Return the [x, y] coordinate for the center point of the cell that contains the specified text.  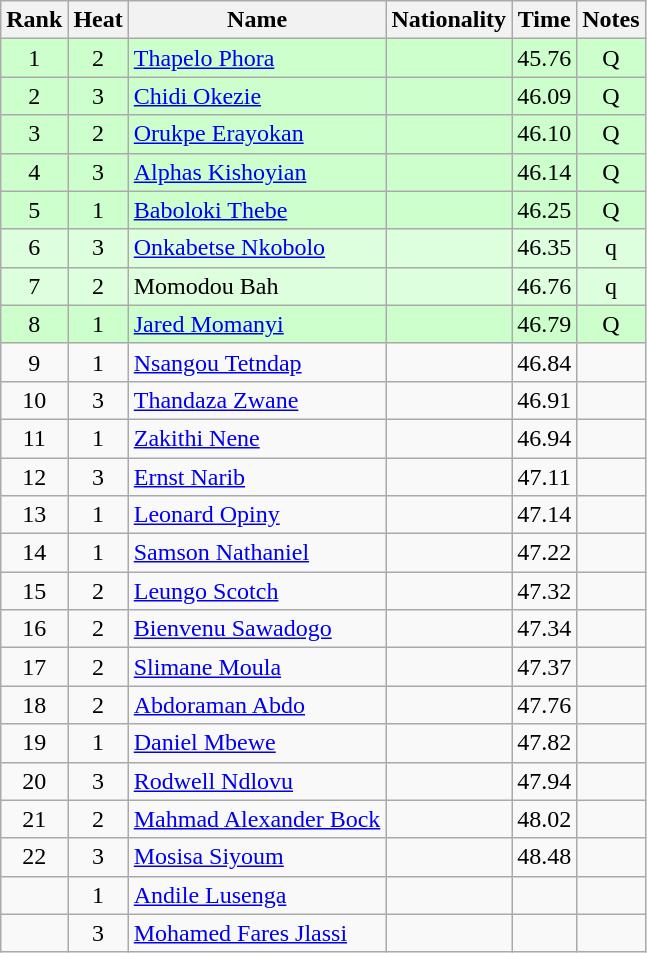
9 [34, 362]
46.79 [544, 324]
4 [34, 172]
Samson Nathaniel [257, 553]
11 [34, 438]
Slimane Moula [257, 667]
19 [34, 743]
Mohamed Fares Jlassi [257, 933]
Rodwell Ndlovu [257, 781]
Nationality [449, 20]
Heat [98, 20]
Mahmad Alexander Bock [257, 819]
15 [34, 591]
46.09 [544, 96]
17 [34, 667]
48.02 [544, 819]
20 [34, 781]
13 [34, 515]
Notes [611, 20]
48.48 [544, 857]
47.14 [544, 515]
47.82 [544, 743]
Nsangou Tetndap [257, 362]
Alphas Kishoyian [257, 172]
Momodou Bah [257, 286]
Name [257, 20]
21 [34, 819]
46.35 [544, 248]
Leonard Opiny [257, 515]
47.22 [544, 553]
47.37 [544, 667]
5 [34, 210]
46.76 [544, 286]
Andile Lusenga [257, 895]
8 [34, 324]
Jared Momanyi [257, 324]
Bienvenu Sawadogo [257, 629]
10 [34, 400]
Abdoraman Abdo [257, 705]
46.10 [544, 134]
47.32 [544, 591]
Chidi Okezie [257, 96]
18 [34, 705]
45.76 [544, 58]
47.94 [544, 781]
46.91 [544, 400]
Zakithi Nene [257, 438]
46.84 [544, 362]
12 [34, 477]
Rank [34, 20]
16 [34, 629]
Mosisa Siyoum [257, 857]
Baboloki Thebe [257, 210]
6 [34, 248]
46.94 [544, 438]
Leungo Scotch [257, 591]
Daniel Mbewe [257, 743]
Onkabetse Nkobolo [257, 248]
46.25 [544, 210]
22 [34, 857]
7 [34, 286]
47.11 [544, 477]
47.76 [544, 705]
Ernst Narib [257, 477]
Thandaza Zwane [257, 400]
Orukpe Erayokan [257, 134]
14 [34, 553]
Time [544, 20]
46.14 [544, 172]
47.34 [544, 629]
Thapelo Phora [257, 58]
